Locate the cell with the specified text and output its (x, y) center coordinate. 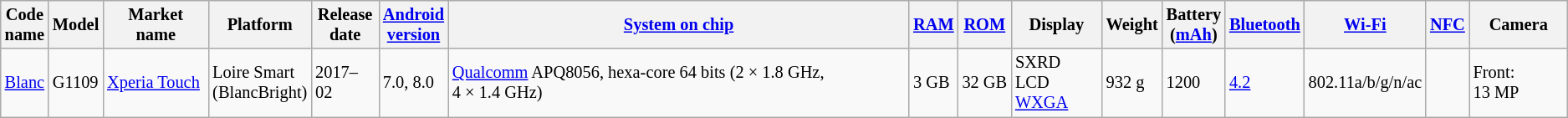
2017–02 (345, 83)
Weight (1132, 24)
Bluetooth (1264, 24)
Loire Smart(BlancBright) (259, 83)
932 g (1132, 83)
G1109 (75, 83)
System on chip (679, 24)
7.0, 8.0 (413, 83)
Androidversion (413, 24)
NFC (1448, 24)
4.2 (1264, 83)
Market name (156, 24)
1200 (1194, 83)
32 GB (985, 83)
Model (75, 24)
ROM (985, 24)
802.11a/b/g/n/ac (1365, 83)
3 GB (933, 83)
Camera (1519, 24)
SXRD LCDWXGA (1057, 83)
Front: 13 MP (1519, 83)
Blanc (25, 83)
Codename (25, 24)
Wi-Fi (1365, 24)
Xperia Touch (156, 83)
Releasedate (345, 24)
Qualcomm APQ8056, hexa-core 64 bits (2 × 1.8 GHz, 4 × 1.4 GHz) (679, 83)
Battery(mAh) (1194, 24)
Platform (259, 24)
Display (1057, 24)
RAM (933, 24)
